Pinpoint the cell where the given text exists, returning its (X, Y) midpoint coordinate. 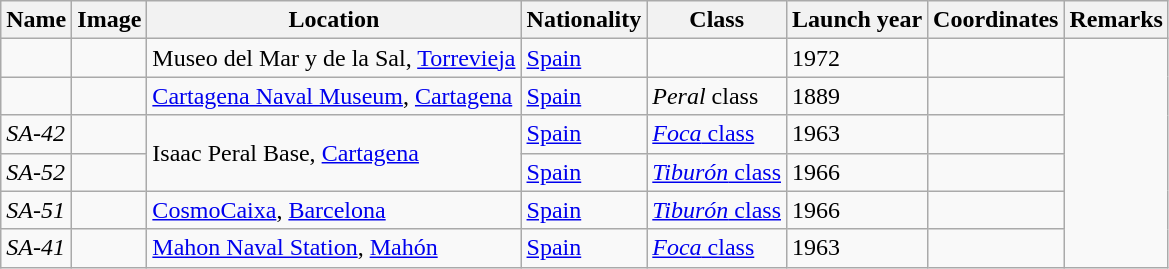
1972 (858, 58)
SA-41 (36, 248)
Museo del Mar y de la Sal, Torrevieja (334, 58)
Image (110, 20)
Class (717, 20)
SA-52 (36, 172)
Coordinates (996, 20)
Peral class (717, 96)
Remarks (1116, 20)
Cartagena Naval Museum, Cartagena (334, 96)
SA-51 (36, 210)
SA-42 (36, 134)
Launch year (858, 20)
Location (334, 20)
Isaac Peral Base, Cartagena (334, 153)
Nationality (584, 20)
Mahon Naval Station, Mahón (334, 248)
CosmoCaixa, Barcelona (334, 210)
Name (36, 20)
1889 (858, 96)
